Return [X, Y] of the center of cell containing provided text 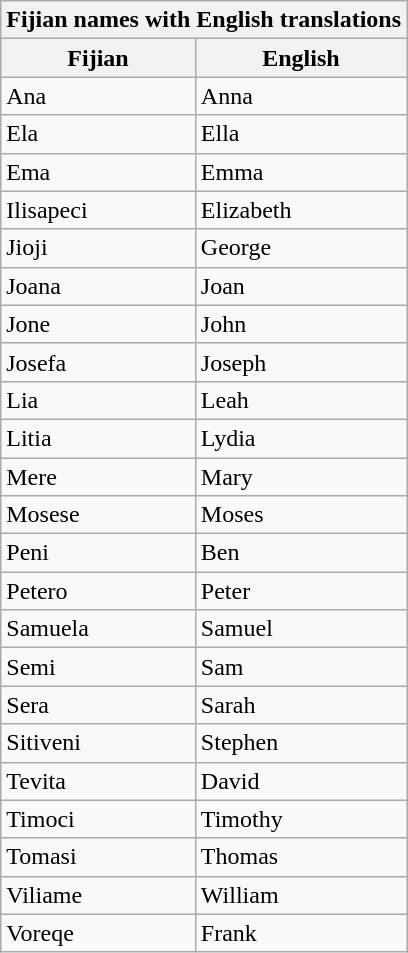
Petero [98, 591]
Samuela [98, 629]
Lia [98, 400]
Sarah [300, 705]
Sitiveni [98, 743]
Peni [98, 553]
English [300, 58]
Jone [98, 324]
Peter [300, 591]
Joana [98, 286]
Moses [300, 515]
George [300, 248]
Jioji [98, 248]
Tomasi [98, 857]
Semi [98, 667]
Voreqe [98, 933]
Stephen [300, 743]
Mary [300, 477]
Ana [98, 96]
Lydia [300, 438]
Ema [98, 172]
Joseph [300, 362]
Ela [98, 134]
Emma [300, 172]
Viliame [98, 895]
Thomas [300, 857]
Samuel [300, 629]
Mere [98, 477]
Timoci [98, 819]
William [300, 895]
Tevita [98, 781]
Litia [98, 438]
Joan [300, 286]
Mosese [98, 515]
David [300, 781]
Ilisapeci [98, 210]
Fijian [98, 58]
Timothy [300, 819]
Leah [300, 400]
Fijian names with English translations [204, 20]
Elizabeth [300, 210]
Ben [300, 553]
Sam [300, 667]
Frank [300, 933]
Sera [98, 705]
Josefa [98, 362]
Ella [300, 134]
Anna [300, 96]
John [300, 324]
